Determine the (X, Y) coordinate at the center of the cell enclosing the given text.  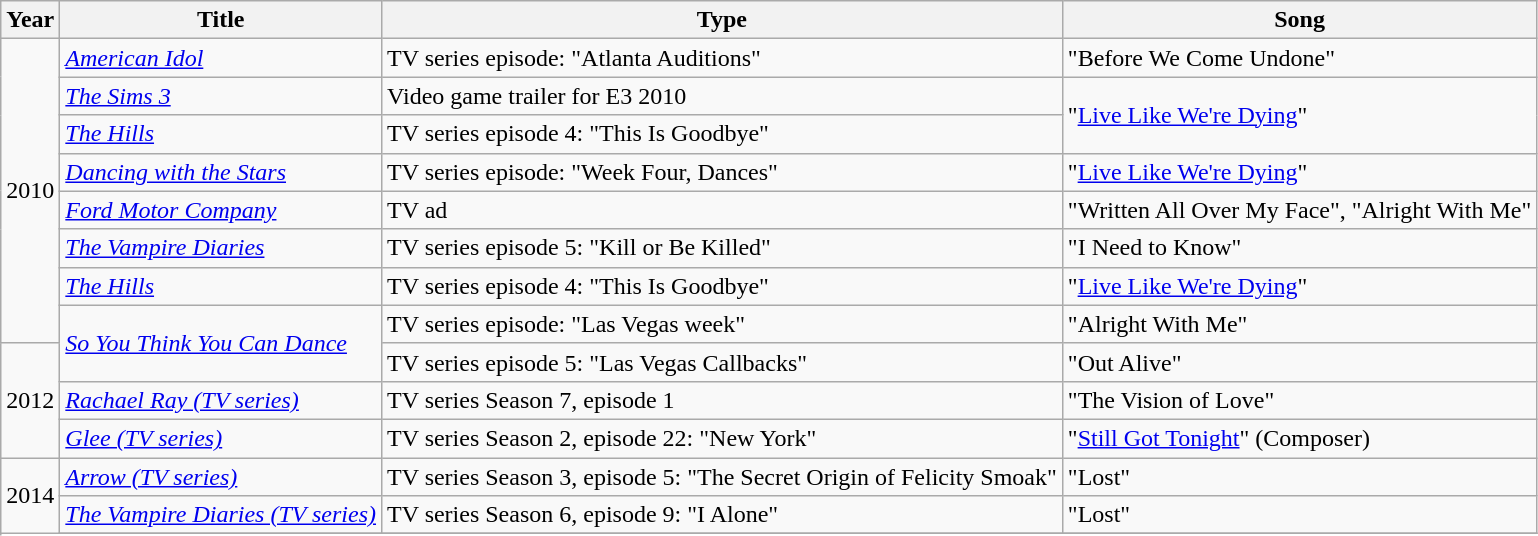
2010 (30, 191)
The Vampire Diaries (TV series) (221, 515)
TV series Season 6, episode 9: "I Alone" (722, 515)
Year (30, 20)
TV ad (722, 210)
Ford Motor Company (221, 210)
TV series episode 5: "Kill or Be Killed" (722, 248)
So You Think You Can Dance (221, 343)
Rachael Ray (TV series) (221, 400)
TV series episode: "Atlanta Auditions" (722, 58)
Video game trailer for E3 2010 (722, 96)
"Still Got Tonight" (Composer) (1299, 438)
Type (722, 20)
Dancing with the Stars (221, 172)
"I Need to Know" (1299, 248)
The Sims 3 (221, 96)
American Idol (221, 58)
TV series Season 2, episode 22: "New York" (722, 438)
TV series Season 7, episode 1 (722, 400)
Title (221, 20)
"Alright With Me" (1299, 324)
"The Vision of Love" (1299, 400)
"Written All Over My Face", "Alright With Me" (1299, 210)
Glee (TV series) (221, 438)
Arrow (TV series) (221, 477)
TV series Season 3, episode 5: "The Secret Origin of Felicity Smoak" (722, 477)
The Vampire Diaries (221, 248)
TV series episode 5: "Las Vegas Callbacks" (722, 362)
"Before We Come Undone" (1299, 58)
2012 (30, 400)
2014 (30, 496)
"Out Alive" (1299, 362)
TV series episode: "Las Vegas week" (722, 324)
Song (1299, 20)
TV series episode: "Week Four, Dances" (722, 172)
